Determine the [X, Y] coordinate at the center of the cell enclosing the given text.  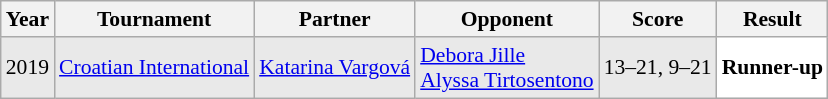
Score [658, 19]
2019 [28, 68]
Runner-up [772, 68]
Tournament [154, 19]
Year [28, 19]
Result [772, 19]
13–21, 9–21 [658, 68]
Debora Jille Alyssa Tirtosentono [506, 68]
Croatian International [154, 68]
Opponent [506, 19]
Katarina Vargová [334, 68]
Partner [334, 19]
